Provide the (X, Y) coordinate of the cell's center where the given text is located.  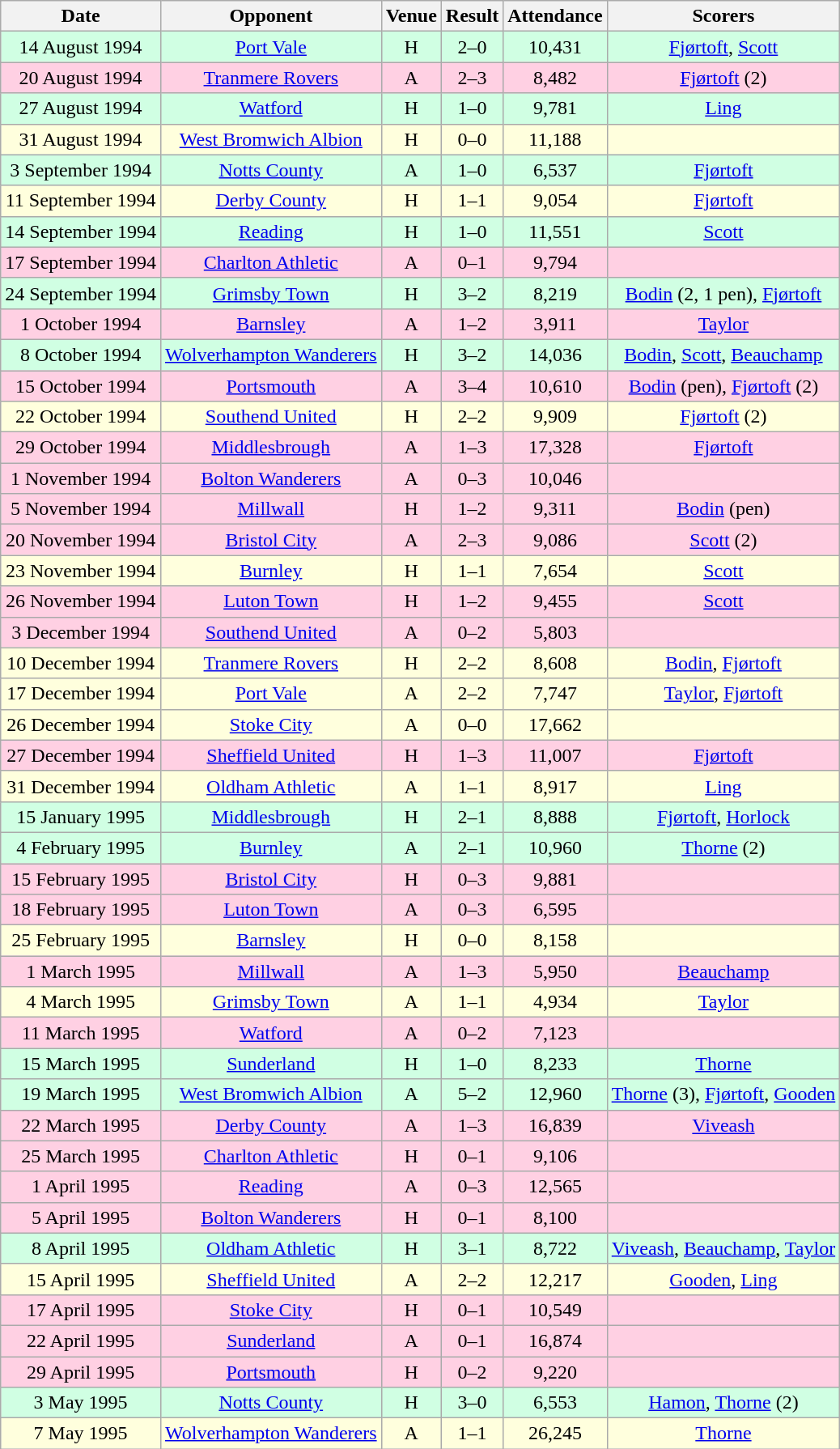
10,431 (555, 47)
8,158 (555, 941)
8,722 (555, 1248)
19 March 1995 (81, 1094)
9,781 (555, 108)
8,608 (555, 663)
8 October 1994 (81, 355)
6,595 (555, 910)
1 October 1994 (81, 324)
11 September 1994 (81, 201)
Attendance (555, 16)
Hamon, Thorne (2) (723, 1403)
31 December 1994 (81, 786)
Beauchamp (723, 971)
5–2 (472, 1094)
1 November 1994 (81, 478)
8,100 (555, 1217)
Fjørtoft, Horlock (723, 817)
15 January 1995 (81, 817)
22 April 1995 (81, 1341)
11,188 (555, 139)
6,553 (555, 1403)
26 November 1994 (81, 601)
9,086 (555, 540)
17 December 1994 (81, 694)
Bodin (pen) (723, 509)
10 December 1994 (81, 663)
14 September 1994 (81, 232)
15 March 1995 (81, 1064)
12,217 (555, 1279)
9,881 (555, 878)
7 May 1995 (81, 1434)
27 December 1994 (81, 755)
9,455 (555, 601)
5,950 (555, 971)
12,960 (555, 1094)
17,662 (555, 724)
26 December 1994 (81, 724)
22 March 1995 (81, 1125)
10,046 (555, 478)
15 April 1995 (81, 1279)
10,549 (555, 1310)
9,054 (555, 201)
Scorers (723, 16)
3–4 (472, 386)
8,888 (555, 817)
8,917 (555, 786)
Bodin, Fjørtoft (723, 663)
Thorne (2) (723, 848)
4 March 1995 (81, 1002)
25 March 1995 (81, 1156)
4,934 (555, 1002)
14 August 1994 (81, 47)
Bodin (2, 1 pen), Fjørtoft (723, 293)
29 October 1994 (81, 448)
9,909 (555, 417)
9,794 (555, 262)
14,036 (555, 355)
Fjørtoft, Scott (723, 47)
Bodin (pen), Fjørtoft (2) (723, 386)
3 May 1995 (81, 1403)
31 August 1994 (81, 139)
4 February 1995 (81, 848)
Opponent (270, 16)
3,911 (555, 324)
3 September 1994 (81, 170)
11 March 1995 (81, 1033)
3 December 1994 (81, 632)
17,328 (555, 448)
Gooden, Ling (723, 1279)
9,220 (555, 1372)
5 November 1994 (81, 509)
27 August 1994 (81, 108)
25 February 1995 (81, 941)
12,565 (555, 1187)
17 April 1995 (81, 1310)
Result (472, 16)
Venue (411, 16)
16,839 (555, 1125)
20 November 1994 (81, 540)
7,123 (555, 1033)
Scott (2) (723, 540)
8,482 (555, 78)
8,233 (555, 1064)
Viveash, Beauchamp, Taylor (723, 1248)
29 April 1995 (81, 1372)
26,245 (555, 1434)
20 August 1994 (81, 78)
10,610 (555, 386)
17 September 1994 (81, 262)
1 April 1995 (81, 1187)
3–0 (472, 1403)
5,803 (555, 632)
Taylor, Fjørtoft (723, 694)
9,311 (555, 509)
7,747 (555, 694)
8,219 (555, 293)
2–0 (472, 47)
10,960 (555, 848)
9,106 (555, 1156)
Viveash (723, 1125)
1 March 1995 (81, 971)
22 October 1994 (81, 417)
16,874 (555, 1341)
23 November 1994 (81, 571)
Bodin, Scott, Beauchamp (723, 355)
18 February 1995 (81, 910)
11,551 (555, 232)
Date (81, 16)
24 September 1994 (81, 293)
15 February 1995 (81, 878)
3–1 (472, 1248)
Thorne (3), Fjørtoft, Gooden (723, 1094)
5 April 1995 (81, 1217)
7,654 (555, 571)
6,537 (555, 170)
15 October 1994 (81, 386)
8 April 1995 (81, 1248)
11,007 (555, 755)
